For the text-containing cell, return its midpoint in [x, y] coordinate format. 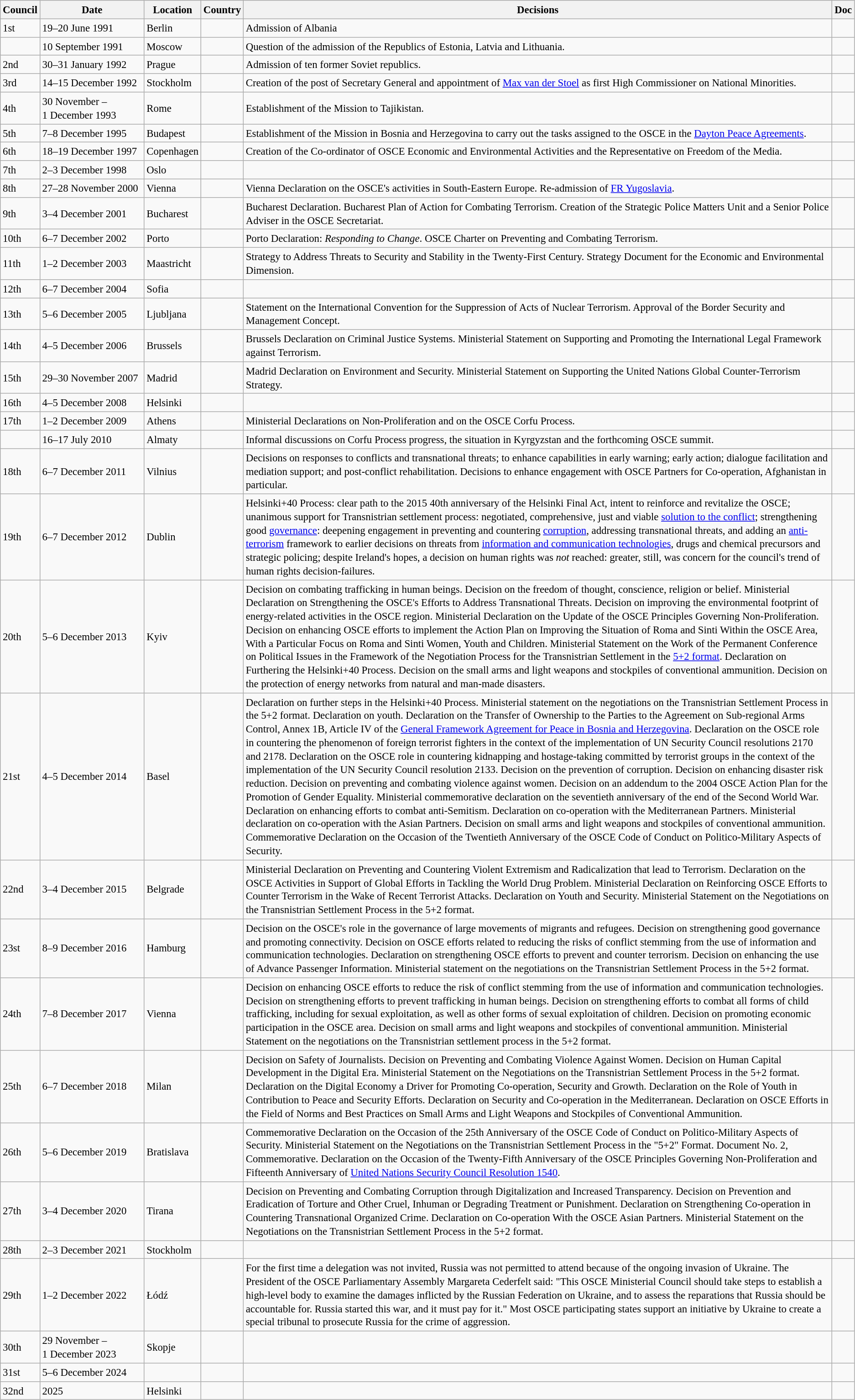
27th [20, 1211]
6–7 December 2004 [92, 289]
Kyiv [172, 637]
Basel [172, 776]
17th [20, 421]
Bratislava [172, 1152]
Bucharest [172, 214]
13th [20, 314]
30th [20, 1347]
7th [20, 170]
28th [20, 1249]
12th [20, 289]
4th [20, 108]
Statement on the International Convention for the Suppression of Acts of Nuclear Terrorism. Approval of the Border Security and Management Concept. [537, 314]
18th [20, 471]
Belgrade [172, 890]
Porto Declaration: Responding to Change. OSCE Charter on Preventing and Combating Terrorism. [537, 239]
7–8 December 2017 [92, 1014]
2025 [92, 1390]
Doc [843, 10]
4–5 December 2008 [92, 402]
Tirana [172, 1211]
14–15 December 1992 [92, 83]
Question of the admission of the Republics of Estonia, Latvia and Lithuania. [537, 46]
Creation of the post of Secretary General and appointment of Max van der Stoel as first High Commissioner on National Minorities. [537, 83]
2–3 December 2021 [92, 1249]
5–6 December 2005 [92, 314]
5–6 December 2019 [92, 1152]
8–9 December 2016 [92, 948]
29 November – 1 December 2023 [92, 1347]
1–2 December 2009 [92, 421]
4–5 December 2006 [92, 346]
Country [223, 10]
29–30 November 2007 [92, 378]
Vienna Declaration on the OSCE's activities in South-Eastern Europe. Re-admission of FR Yugoslavia. [537, 188]
Establishment of the Mission to Tajikistan. [537, 108]
6–7 December 2018 [92, 1086]
24th [20, 1014]
Maastricht [172, 264]
32nd [20, 1390]
30 November –1 December 1993 [92, 108]
1–2 December 2003 [92, 264]
15th [20, 378]
Athens [172, 421]
Admission of ten former Soviet republics. [537, 65]
7–8 December 1995 [92, 133]
Ministerial Declarations on Non-Proliferation and on the OSCE Corfu Process. [537, 421]
Strategy to Address Threats to Security and Stability in the Twenty-First Century. Strategy Document for the Economic and Environmental Dimension. [537, 264]
Madrid [172, 378]
10th [20, 239]
Milan [172, 1086]
Establishment of the Mission in Bosnia and Herzegovina to carry out the tasks assigned to the OSCE in the Dayton Peace Agreements. [537, 133]
Moscow [172, 46]
5th [20, 133]
27–28 November 2000 [92, 188]
Oslo [172, 170]
5–6 December 2024 [92, 1372]
3–4 December 2001 [92, 214]
Dublin [172, 537]
Łódź [172, 1295]
18–19 December 1997 [92, 151]
6th [20, 151]
11th [20, 264]
1st [20, 28]
16–17 July 2010 [92, 439]
5–6 December 2013 [92, 637]
22nd [20, 890]
19th [20, 537]
Admission of Albania [537, 28]
8th [20, 188]
3rd [20, 83]
Prague [172, 65]
Berlin [172, 28]
14th [20, 346]
Ljubljana [172, 314]
Creation of the Co-ordinator of OSCE Economic and Environmental Activities and the Representative on Freedom of the Media. [537, 151]
Madrid Declaration on Environment and Security. Ministerial Statement on Supporting the United Nations Global Counter-Terrorism Strategy. [537, 378]
Copenhagen [172, 151]
30–31 January 1992 [92, 65]
Budapest [172, 133]
20th [20, 637]
31st [20, 1372]
4–5 December 2014 [92, 776]
2nd [20, 65]
Rome [172, 108]
6–7 December 2002 [92, 239]
2–3 December 1998 [92, 170]
29th [20, 1295]
26th [20, 1152]
Location [172, 10]
Porto [172, 239]
Skopje [172, 1347]
Almaty [172, 439]
23st [20, 948]
19–20 June 1991 [92, 28]
6–7 December 2012 [92, 537]
Hamburg [172, 948]
Vilnius [172, 471]
Council [20, 10]
Informal discussions on Corfu Process progress, the situation in Kyrgyzstan and the forthcoming OSCE summit. [537, 439]
Decisions [537, 10]
1–2 December 2022 [92, 1295]
25th [20, 1086]
3–4 December 2020 [92, 1211]
Sofia [172, 289]
21st [20, 776]
Brussels [172, 346]
Date [92, 10]
16th [20, 402]
6–7 December 2011 [92, 471]
3–4 December 2015 [92, 890]
10 September 1991 [92, 46]
9th [20, 214]
